Scan for the cell matching the given text and deliver its (x, y) coordinate at center. 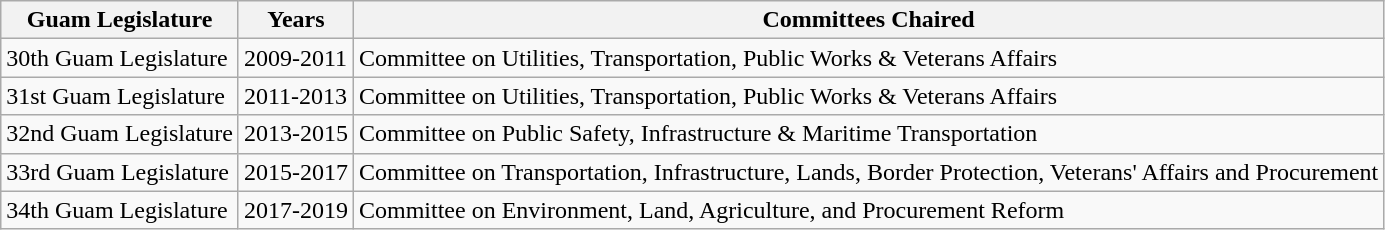
2011-2013 (296, 96)
Committee on Public Safety, Infrastructure & Maritime Transportation (868, 134)
2013-2015 (296, 134)
Years (296, 20)
33rd Guam Legislature (120, 172)
2015-2017 (296, 172)
31st Guam Legislature (120, 96)
30th Guam Legislature (120, 58)
2009-2011 (296, 58)
34th Guam Legislature (120, 210)
32nd Guam Legislature (120, 134)
Guam Legislature (120, 20)
Committee on Transportation, Infrastructure, Lands, Border Protection, Veterans' Affairs and Procurement (868, 172)
Committee on Environment, Land, Agriculture, and Procurement Reform (868, 210)
2017-2019 (296, 210)
Committees Chaired (868, 20)
